Scan for the cell matching the given text and deliver its [X, Y] coordinate at center. 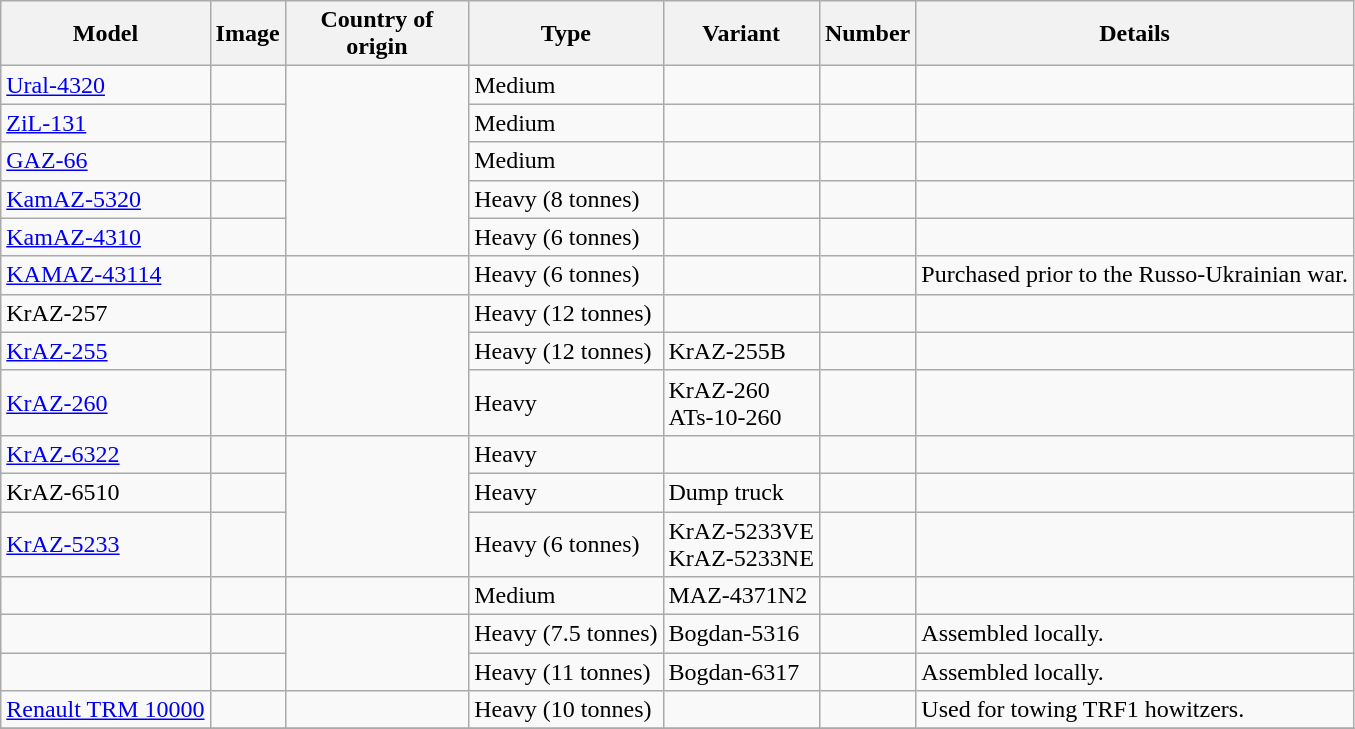
Dump truck [741, 492]
Heavy (11 tonnes) [566, 672]
Image [248, 34]
KrAZ-6322 [106, 454]
ZiL-131 [106, 123]
Number [867, 34]
KrAZ-255B [741, 351]
Heavy (10 tonnes) [566, 710]
KrAZ-5233 [106, 544]
KrAZ-5233VEKrAZ-5233NE [741, 544]
Model [106, 34]
Variant [741, 34]
Bogdan-5316 [741, 634]
Type [566, 34]
KrAZ-260ATs-10-260 [741, 402]
Renault TRM 10000 [106, 710]
KrAZ-6510 [106, 492]
Heavy (8 tonnes) [566, 199]
Ural-4320 [106, 85]
GAZ-66 [106, 161]
Used for towing TRF1 howitzers. [1135, 710]
Bogdan-6317 [741, 672]
KAMAZ-43114 [106, 275]
KamAZ-5320 [106, 199]
KrAZ-255 [106, 351]
KrAZ-257 [106, 313]
Country of origin [377, 34]
MAZ-4371N2 [741, 596]
Heavy (7.5 tonnes) [566, 634]
Purchased prior to the Russo-Ukrainian war. [1135, 275]
Details [1135, 34]
KamAZ-4310 [106, 237]
KrAZ-260 [106, 402]
